Identify which cell holds the provided text, then report its [x, y] central coordinate. 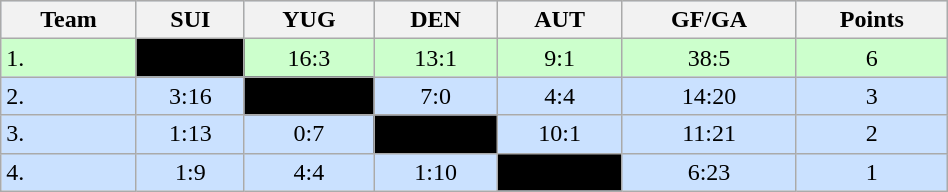
GF/GA [710, 20]
1:10 [436, 172]
6:23 [710, 172]
16:3 [308, 58]
10:1 [560, 134]
Points [872, 20]
SUI [190, 20]
2. [69, 96]
DEN [436, 20]
38:5 [710, 58]
1:13 [190, 134]
6 [872, 58]
1 [872, 172]
7:0 [436, 96]
13:1 [436, 58]
AUT [560, 20]
3:16 [190, 96]
14:20 [710, 96]
1:9 [190, 172]
3 [872, 96]
2 [872, 134]
Team [69, 20]
0:7 [308, 134]
4. [69, 172]
11:21 [710, 134]
1. [69, 58]
9:1 [560, 58]
YUG [308, 20]
3. [69, 134]
